Search for the cell housing the specified text and yield its [X, Y] center coordinate. 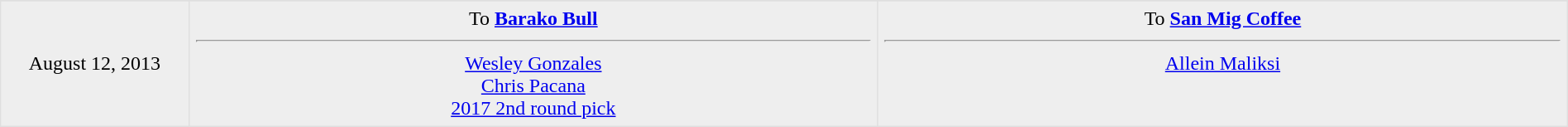
To Barako BullWesley Gonzales Chris Pacana 2017 2nd round pick [533, 64]
August 12, 2013 [94, 64]
To San Mig CoffeeAllein Maliksi [1223, 64]
